Detect which cell encompasses the target text, then output its [X, Y] center coordinate. 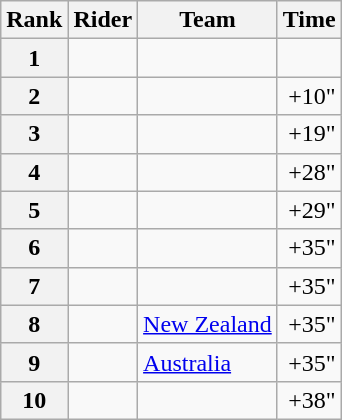
9 [34, 362]
+10" [309, 96]
Rider [103, 20]
Team [208, 20]
1 [34, 58]
Australia [208, 362]
7 [34, 286]
+29" [309, 210]
+38" [309, 400]
4 [34, 172]
6 [34, 248]
10 [34, 400]
8 [34, 324]
Rank [34, 20]
+19" [309, 134]
3 [34, 134]
2 [34, 96]
5 [34, 210]
+28" [309, 172]
New Zealand [208, 324]
Time [309, 20]
